Determine the (x, y) coordinate at the center of the cell enclosing the given text.  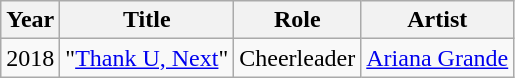
Cheerleader (298, 58)
Title (147, 20)
Artist (438, 20)
Year (30, 20)
Ariana Grande (438, 58)
Role (298, 20)
2018 (30, 58)
"Thank U, Next" (147, 58)
